Return the [X, Y] coordinate for the center point of the cell that contains the specified text.  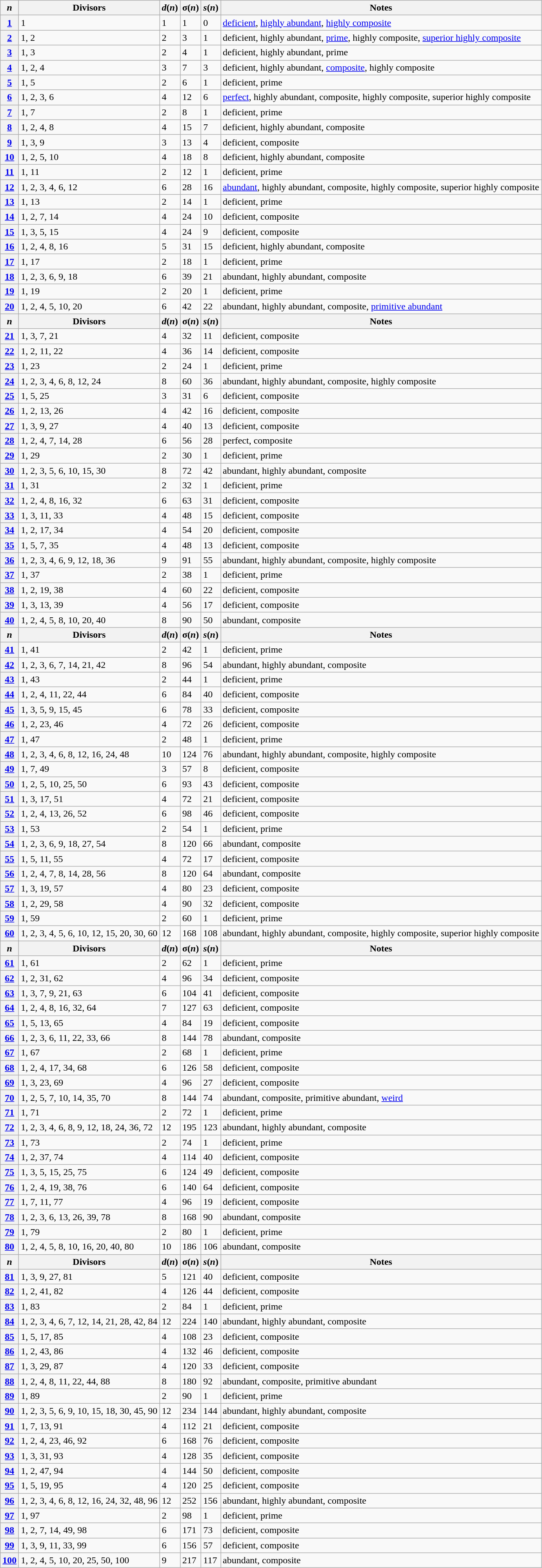
1, 2, 31, 62 [89, 978]
1, 2, 4, 13, 26, 52 [89, 814]
1, 2, 4, 11, 22, 44 [89, 695]
1, 2, 4, 23, 46, 92 [89, 1441]
1, 2, 13, 26 [89, 411]
abundant, composite, primitive abundant [381, 1381]
112 [191, 1426]
1, 59 [89, 919]
53 [9, 829]
1, 17 [89, 262]
86 [9, 1351]
1, 2, 3, 6, 9, 18 [89, 276]
1, 2, 3, 6, 13, 26, 39, 78 [89, 1217]
1, 2, 37, 74 [89, 1157]
1, 5, 11, 55 [89, 859]
1, 97 [89, 1515]
29 [9, 456]
1, 2, 4, 8, 16, 32 [89, 500]
1, 79 [89, 1232]
1, 2, 4, 7, 14, 28 [89, 441]
117 [211, 1560]
1, 3, 7, 9, 21, 63 [89, 993]
1, 23 [89, 366]
1, 47 [89, 739]
1, 5, 13, 65 [89, 1023]
1, 5 [89, 82]
1, 11 [89, 172]
94 [9, 1471]
1, 2, 3, 4, 6, 12 [89, 187]
1, 2, 41, 82 [89, 1292]
1, 3, 9 [89, 142]
1, 53 [89, 829]
88 [9, 1381]
1, 3, 5, 9, 15, 45 [89, 709]
37 [9, 575]
1, 5, 19, 95 [89, 1486]
1, 2, 3, 4, 6, 8, 9, 12, 18, 24, 36, 72 [89, 1127]
1, 2, 4 [89, 67]
1, 3, 5, 15, 25, 75 [89, 1172]
104 [191, 993]
51 [9, 799]
1, 2, 43, 86 [89, 1351]
234 [191, 1411]
1, 19 [89, 291]
85 [9, 1336]
1, 3, 19, 57 [89, 888]
1, 2, 7, 14, 49, 98 [89, 1530]
79 [9, 1232]
1, 37 [89, 575]
1, 5, 17, 85 [89, 1336]
224 [191, 1321]
1, 2, 3, 6, 9, 18, 27, 54 [89, 844]
114 [191, 1157]
1, 2, 4, 5, 8, 10, 20, 40 [89, 620]
1, 2, 5, 10 [89, 157]
1, 2, 3, 4, 5, 6, 10, 12, 15, 20, 30, 60 [89, 933]
1, 73 [89, 1142]
1, 2, 4, 8 [89, 127]
121 [191, 1277]
1, 2, 17, 34 [89, 530]
1, 2, 29, 58 [89, 903]
127 [191, 1008]
1, 2, 11, 22 [89, 351]
perfect, composite [381, 441]
1, 2, 5, 10, 25, 50 [89, 784]
52 [9, 814]
1, 43 [89, 680]
132 [191, 1351]
47 [9, 739]
1, 3, 23, 69 [89, 1082]
1, 5, 7, 35 [89, 545]
69 [9, 1082]
1, 3, 7, 21 [89, 336]
195 [191, 1127]
97 [9, 1515]
65 [9, 1023]
1, 3, 13, 39 [89, 605]
deficient, highly abundant, prime [381, 53]
1, 2, 4, 5, 8, 10, 16, 20, 40, 80 [89, 1247]
45 [9, 709]
61 [9, 963]
83 [9, 1306]
1, 2, 3, 5, 6, 10, 15, 30 [89, 471]
1, 61 [89, 963]
1, 67 [89, 1053]
1, 3, 17, 51 [89, 799]
1, 29 [89, 456]
1, 3, 9, 27 [89, 426]
1, 41 [89, 649]
1, 2 [89, 38]
171 [191, 1530]
1, 2, 3, 4, 6, 7, 12, 14, 21, 28, 42, 84 [89, 1321]
77 [9, 1202]
128 [191, 1456]
1, 2, 4, 5, 10, 20, 25, 50, 100 [89, 1560]
252 [191, 1501]
deficient, highly abundant, prime, highly composite, superior highly composite [381, 38]
1, 7 [89, 112]
1, 71 [89, 1112]
1, 7, 49 [89, 769]
71 [9, 1112]
perfect, highly abundant, composite, highly composite, superior highly composite [381, 97]
abundant, highly abundant, composite, primitive abundant [381, 306]
1, 2, 3, 6 [89, 97]
1, 2, 3, 6, 11, 22, 33, 66 [89, 1038]
217 [191, 1560]
81 [9, 1277]
1, 2, 3, 4, 6, 8, 12, 16, 24, 48 [89, 754]
1, 3, 9, 11, 33, 99 [89, 1545]
1, 3, 5, 15 [89, 232]
1, 3, 29, 87 [89, 1366]
0 [211, 23]
70 [9, 1097]
1, 2, 3, 4, 6, 9, 12, 18, 36 [89, 560]
1, 2, 4, 8, 16 [89, 247]
1, 2, 19, 38 [89, 590]
1, 3 [89, 53]
1, 2, 47, 94 [89, 1471]
75 [9, 1172]
1, 13 [89, 202]
87 [9, 1366]
1, 2, 3, 5, 6, 9, 10, 15, 18, 30, 45, 90 [89, 1411]
1, 2, 4, 5, 10, 20 [89, 306]
1, 2, 3, 6, 7, 14, 21, 42 [89, 665]
1, 2, 4, 8, 16, 32, 64 [89, 1008]
1, 31 [89, 486]
1, 7, 13, 91 [89, 1426]
59 [9, 919]
1, 2, 23, 46 [89, 724]
1, 2, 4, 7, 8, 14, 28, 56 [89, 873]
1, 3, 9, 27, 81 [89, 1277]
1, 2, 4, 8, 11, 22, 44, 88 [89, 1381]
1, 2, 3, 4, 6, 8, 12, 16, 24, 32, 48, 96 [89, 1501]
123 [211, 1127]
deficient, highly abundant, composite, highly composite [381, 67]
67 [9, 1053]
1, 7, 11, 77 [89, 1202]
1, 2, 5, 7, 10, 14, 35, 70 [89, 1097]
180 [191, 1381]
106 [211, 1247]
89 [9, 1396]
deficient, highly abundant, highly composite [381, 23]
100 [9, 1560]
abundant, composite, primitive abundant, weird [381, 1097]
1, 2, 7, 14 [89, 217]
1, 89 [89, 1396]
1, 83 [89, 1306]
82 [9, 1292]
1, 3, 31, 93 [89, 1456]
1, 2, 3, 4, 6, 8, 12, 24 [89, 381]
1, 3, 11, 33 [89, 515]
1, 2, 4, 17, 34, 68 [89, 1068]
95 [9, 1486]
1, 2, 4, 19, 38, 76 [89, 1187]
99 [9, 1545]
186 [191, 1247]
1, 5, 25 [89, 396]
